Detect which cell encompasses the target text, then output its [x, y] center coordinate. 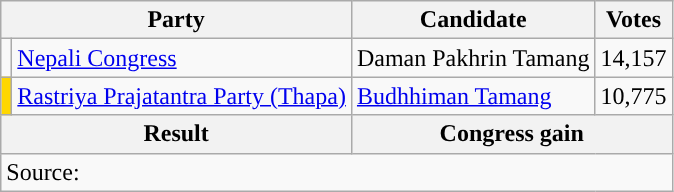
Party [176, 20]
Daman Pakhrin Tamang [473, 58]
Candidate [473, 20]
10,775 [634, 96]
14,157 [634, 58]
Nepali Congress [182, 58]
Votes [634, 20]
Source: [336, 172]
Congress gain [512, 134]
Result [176, 134]
Budhhiman Tamang [473, 96]
Rastriya Prajatantra Party (Thapa) [182, 96]
